Output the (X, Y) coordinate of the center of the cell containing the given text.  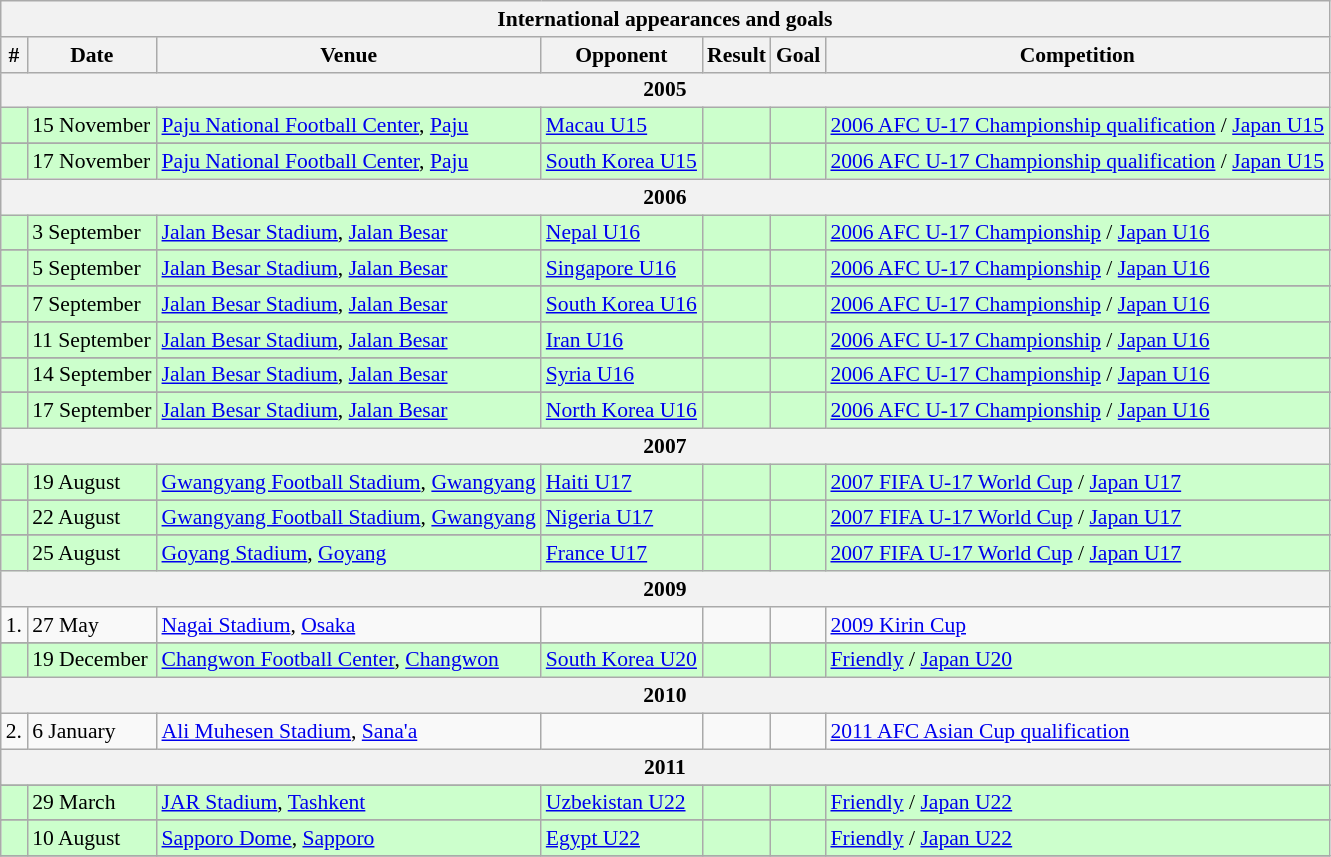
South Korea U15 (622, 162)
15 November (92, 126)
Result (736, 55)
Goal (798, 55)
10 August (92, 839)
27 May (92, 625)
France U17 (622, 554)
Friendly / Japan U20 (1077, 660)
Nigeria U17 (622, 518)
6 January (92, 732)
Opponent (622, 55)
2009 (665, 589)
Uzbekistan U22 (622, 803)
Goyang Stadium, Goyang (348, 554)
3 September (92, 233)
South Korea U16 (622, 304)
17 September (92, 411)
7 September (92, 304)
2005 (665, 90)
Macau U15 (622, 126)
11 September (92, 340)
19 August (92, 482)
Date (92, 55)
2009 Kirin Cup (1077, 625)
1. (14, 625)
2010 (665, 696)
2011 AFC Asian Cup qualification (1077, 732)
North Korea U16 (622, 411)
Syria U16 (622, 375)
2. (14, 732)
14 September (92, 375)
5 September (92, 269)
19 December (92, 660)
# (14, 55)
Iran U16 (622, 340)
Competition (1077, 55)
Nagai Stadium, Osaka (348, 625)
25 August (92, 554)
International appearances and goals (665, 19)
2007 (665, 447)
2006 (665, 197)
Haiti U17 (622, 482)
2011 (665, 767)
29 March (92, 803)
Egypt U22 (622, 839)
Venue (348, 55)
Singapore U16 (622, 269)
Changwon Football Center, Changwon (348, 660)
South Korea U20 (622, 660)
Nepal U16 (622, 233)
Sapporo Dome, Sapporo (348, 839)
JAR Stadium, Tashkent (348, 803)
Ali Muhesen Stadium, Sana'a (348, 732)
22 August (92, 518)
17 November (92, 162)
